Search for the cell housing the specified text and yield its [X, Y] center coordinate. 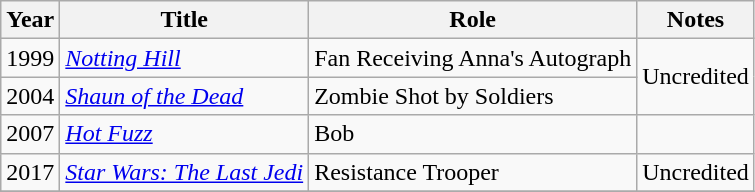
Notting Hill [184, 58]
Star Wars: The Last Jedi [184, 172]
Bob [473, 134]
Role [473, 20]
Resistance Trooper [473, 172]
2007 [30, 134]
Year [30, 20]
Notes [696, 20]
Hot Fuzz [184, 134]
Fan Receiving Anna's Autograph [473, 58]
Shaun of the Dead [184, 96]
2017 [30, 172]
2004 [30, 96]
Zombie Shot by Soldiers [473, 96]
1999 [30, 58]
Title [184, 20]
